From the cell containing the given text, extract its center point as (X, Y) coordinate. 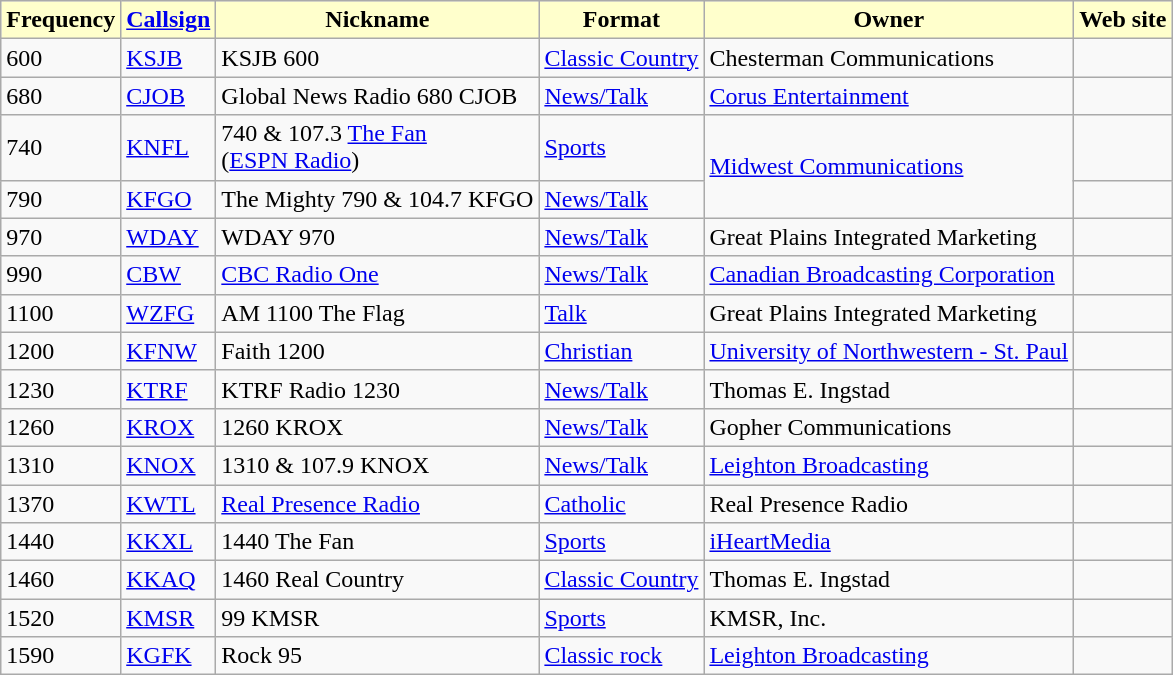
KTRF Radio 1230 (378, 389)
CJOB (168, 96)
AM 1100 The Flag (378, 313)
Gopher Communications (889, 427)
680 (61, 96)
Midwest Communications (889, 166)
WDAY (168, 237)
1310 (61, 465)
KFNW (168, 351)
Rock 95 (378, 656)
KNOX (168, 465)
1590 (61, 656)
KSJB (168, 58)
Catholic (622, 503)
Format (622, 20)
1370 (61, 503)
KKXL (168, 542)
1100 (61, 313)
Callsign (168, 20)
KNFL (168, 148)
KMSR (168, 618)
KFGO (168, 199)
Christian (622, 351)
1310 & 107.9 KNOX (378, 465)
WDAY 970 (378, 237)
1440 (61, 542)
970 (61, 237)
990 (61, 275)
740 & 107.3 The Fan(ESPN Radio) (378, 148)
CBC Radio One (378, 275)
1200 (61, 351)
KKAQ (168, 580)
iHeartMedia (889, 542)
1460 (61, 580)
Frequency (61, 20)
790 (61, 199)
KGFK (168, 656)
CBW (168, 275)
Faith 1200 (378, 351)
KMSR, Inc. (889, 618)
KSJB 600 (378, 58)
1230 (61, 389)
Classic rock (622, 656)
600 (61, 58)
Talk (622, 313)
Global News Radio 680 CJOB (378, 96)
Web site (1123, 20)
Canadian Broadcasting Corporation (889, 275)
1440 The Fan (378, 542)
KROX (168, 427)
1260 KROX (378, 427)
Chesterman Communications (889, 58)
Owner (889, 20)
1520 (61, 618)
Nickname (378, 20)
KWTL (168, 503)
WZFG (168, 313)
KTRF (168, 389)
1460 Real Country (378, 580)
Corus Entertainment (889, 96)
99 KMSR (378, 618)
University of Northwestern - St. Paul (889, 351)
1260 (61, 427)
740 (61, 148)
The Mighty 790 & 104.7 KFGO (378, 199)
